Identify which cell holds the provided text, then report its (X, Y) central coordinate. 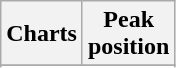
Peakposition (128, 34)
Charts (42, 34)
